Determine the (X, Y) coordinate at the center of the cell enclosing the given text.  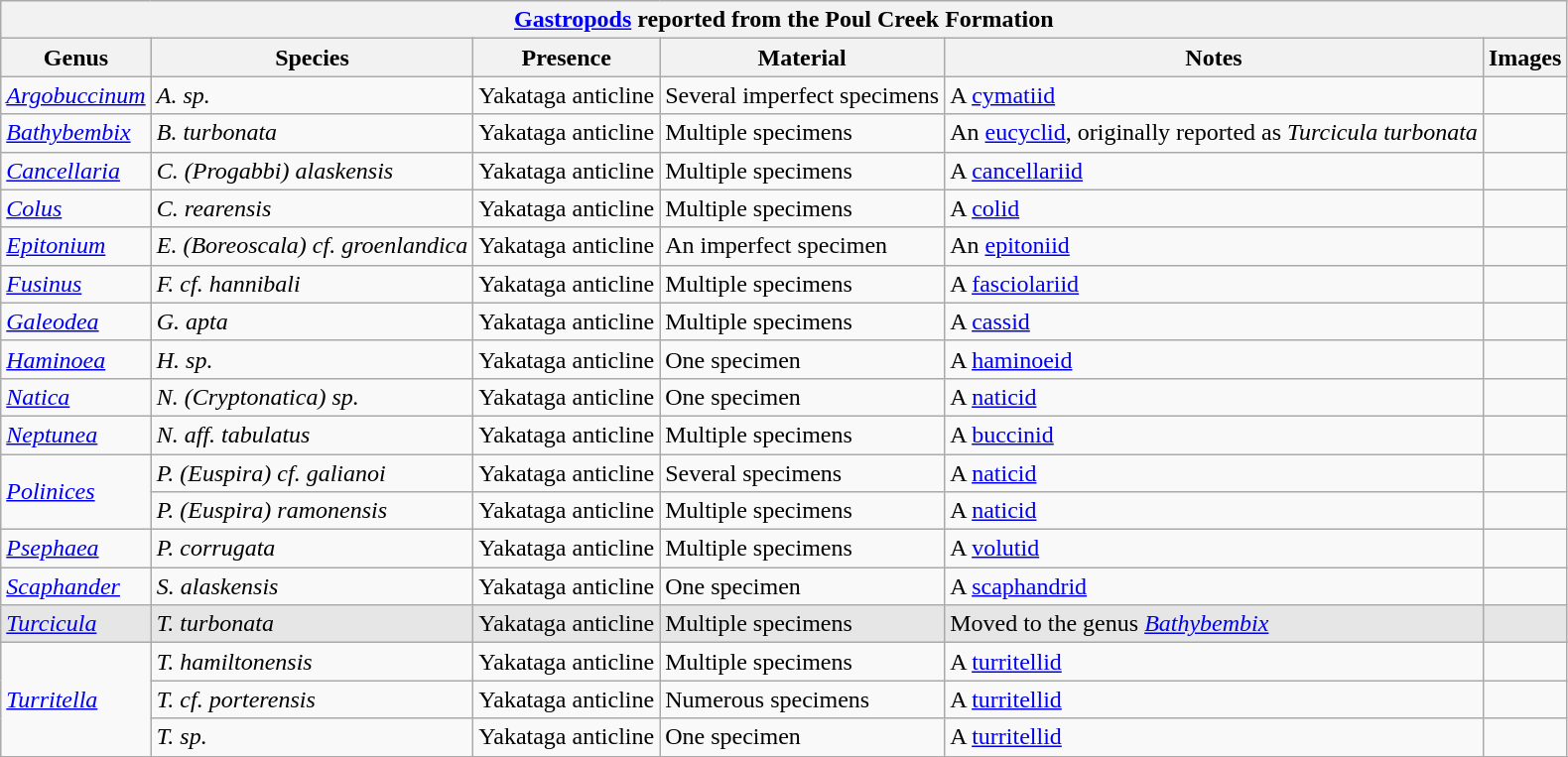
Moved to the genus Bathybembix (1215, 624)
P. (Euspira) cf. galianoi (312, 473)
A. sp. (312, 95)
Several imperfect specimens (802, 95)
Epitonium (75, 246)
Several specimens (802, 473)
Neptunea (75, 435)
A cassid (1215, 321)
G. apta (312, 321)
P. (Euspira) ramonensis (312, 511)
An eucyclid, originally reported as Turcicula turbonata (1215, 133)
H. sp. (312, 359)
Colus (75, 208)
Material (802, 58)
Haminoea (75, 359)
T. turbonata (312, 624)
C. rearensis (312, 208)
A fasciolariid (1215, 284)
C. (Progabbi) alaskensis (312, 171)
A cymatiid (1215, 95)
F. cf. hannibali (312, 284)
Gastropods reported from the Poul Creek Formation (784, 20)
T. sp. (312, 737)
Bathybembix (75, 133)
A cancellariid (1215, 171)
Turritella (75, 699)
N. (Cryptonatica) sp. (312, 397)
Images (1524, 58)
Psephaea (75, 549)
Notes (1215, 58)
Genus (75, 58)
Galeodea (75, 321)
A scaphandrid (1215, 586)
Numerous specimens (802, 699)
A buccinid (1215, 435)
A colid (1215, 208)
A volutid (1215, 549)
A haminoeid (1215, 359)
Argobuccinum (75, 95)
An imperfect specimen (802, 246)
B. turbonata (312, 133)
Natica (75, 397)
Cancellaria (75, 171)
Presence (567, 58)
S. alaskensis (312, 586)
Fusinus (75, 284)
Turcicula (75, 624)
T. hamiltonensis (312, 662)
Scaphander (75, 586)
N. aff. tabulatus (312, 435)
P. corrugata (312, 549)
Polinices (75, 492)
Species (312, 58)
E. (Boreoscala) cf. groenlandica (312, 246)
T. cf. porterensis (312, 699)
An epitoniid (1215, 246)
